Search for the cell housing the specified text and yield its (X, Y) center coordinate. 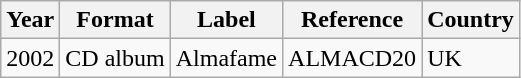
CD album (115, 58)
2002 (30, 58)
UK (471, 58)
Country (471, 20)
Almafame (226, 58)
ALMACD20 (352, 58)
Year (30, 20)
Format (115, 20)
Label (226, 20)
Reference (352, 20)
